Pinpoint the cell where the given text exists, returning its [x, y] midpoint coordinate. 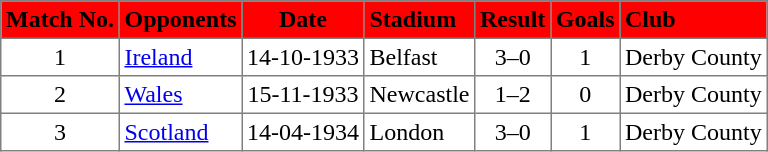
14-04-1934 [303, 132]
Club [694, 20]
1–2 [513, 95]
Ireland [180, 57]
Newcastle [419, 95]
Stadium [419, 20]
14-10-1933 [303, 57]
Opponents [180, 20]
2 [60, 95]
Result [513, 20]
Date [303, 20]
Belfast [419, 57]
London [419, 132]
0 [586, 95]
Goals [586, 20]
3 [60, 132]
Scotland [180, 132]
15-11-1933 [303, 95]
Match No. [60, 20]
Wales [180, 95]
